From the cell containing the given text, extract its center point as [X, Y] coordinate. 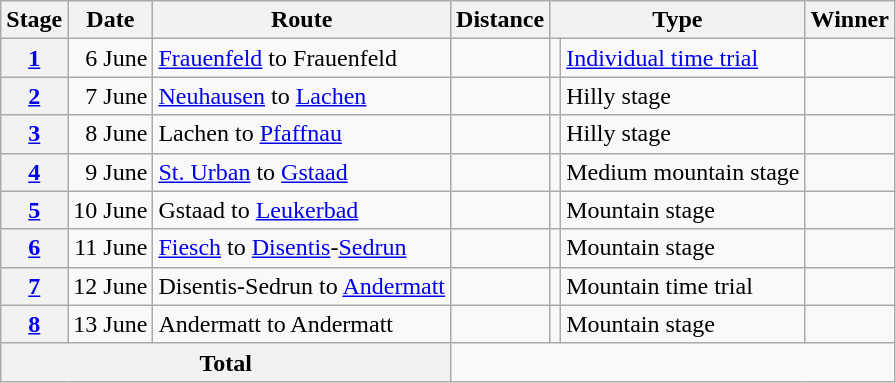
3 [34, 134]
2 [34, 96]
1 [34, 58]
Winner [850, 20]
Route [302, 20]
Total [226, 362]
7 June [110, 96]
Distance [500, 20]
Mountain time trial [683, 286]
9 June [110, 172]
6 June [110, 58]
Lachen to Pfaffnau [302, 134]
Type [678, 20]
Neuhausen to Lachen [302, 96]
Fiesch to Disentis-Sedrun [302, 248]
St. Urban to Gstaad [302, 172]
Individual time trial [683, 58]
12 June [110, 286]
Frauenfeld to Frauenfeld [302, 58]
Andermatt to Andermatt [302, 324]
Date [110, 20]
8 June [110, 134]
11 June [110, 248]
5 [34, 210]
Medium mountain stage [683, 172]
13 June [110, 324]
Stage [34, 20]
10 June [110, 210]
8 [34, 324]
4 [34, 172]
6 [34, 248]
Gstaad to Leukerbad [302, 210]
7 [34, 286]
Disentis-Sedrun to Andermatt [302, 286]
